Find where the given text appears and provide that cell's center as (x, y) coordinate. 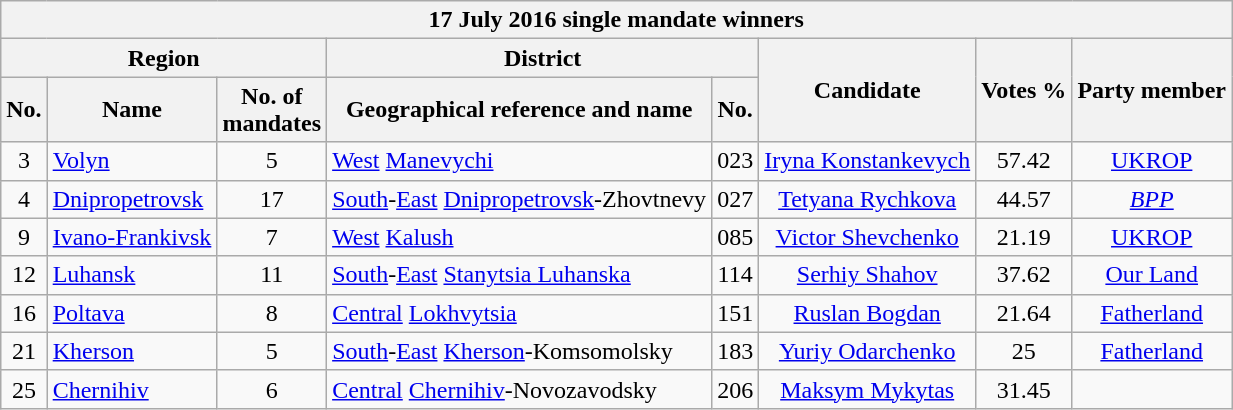
12 (24, 275)
206 (736, 389)
31.45 (1024, 389)
3 (24, 161)
37.62 (1024, 275)
023 (736, 161)
No. of mandates (272, 110)
Tetyana Rychkova (868, 199)
Serhiy Shahov (868, 275)
7 (272, 237)
South-East Stanytsia Luhanska (520, 275)
17 July 2016 single mandate winners (616, 20)
11 (272, 275)
21.64 (1024, 313)
BPP (1152, 199)
Chernihiv (132, 389)
Ruslan Bogdan (868, 313)
4 (24, 199)
South-East Dnipropetrovsk-Zhovtnevy (520, 199)
West Kalush (520, 237)
Volyn (132, 161)
44.57 (1024, 199)
Ivano-Frankivsk (132, 237)
16 (24, 313)
Maksym Mykytas (868, 389)
Kherson (132, 351)
183 (736, 351)
027 (736, 199)
21 (24, 351)
Our Land (1152, 275)
Dnipropetrovsk (132, 199)
9 (24, 237)
21.19 (1024, 237)
District (543, 58)
Poltava (132, 313)
57.42 (1024, 161)
Iryna Konstankevych (868, 161)
6 (272, 389)
Candidate (868, 90)
114 (736, 275)
West Manevychi (520, 161)
Party member (1152, 90)
Victor Shevchenko (868, 237)
Luhansk (132, 275)
Yuriy Odarchenko (868, 351)
Votes % (1024, 90)
Region (164, 58)
085 (736, 237)
Geographical reference and name (520, 110)
151 (736, 313)
8 (272, 313)
Central Lokhvytsia (520, 313)
Central Chernihiv-Novozavodsky (520, 389)
17 (272, 199)
Name (132, 110)
South-East Kherson-Komsomolsky (520, 351)
